Determine the (X, Y) coordinate at the center of the cell enclosing the given text.  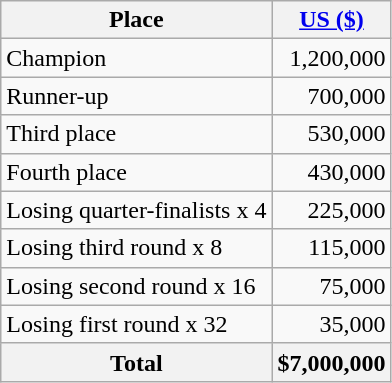
Champion (136, 58)
115,000 (332, 248)
75,000 (332, 286)
530,000 (332, 134)
Losing third round x 8 (136, 248)
Runner-up (136, 96)
1,200,000 (332, 58)
$7,000,000 (332, 362)
430,000 (332, 172)
Losing second round x 16 (136, 286)
Total (136, 362)
Third place (136, 134)
Losing first round x 32 (136, 324)
US ($) (332, 20)
35,000 (332, 324)
700,000 (332, 96)
Place (136, 20)
Fourth place (136, 172)
Losing quarter-finalists x 4 (136, 210)
225,000 (332, 210)
